Search for the cell housing the specified text and yield its [x, y] center coordinate. 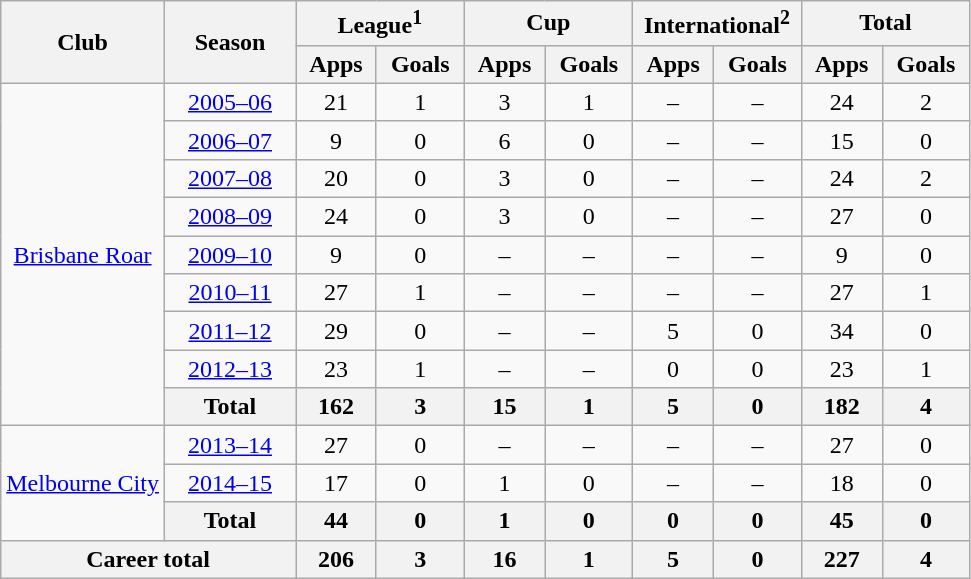
206 [336, 559]
International2 [718, 24]
2008–09 [230, 217]
Melbourne City [83, 483]
20 [336, 178]
2012–13 [230, 369]
League1 [380, 24]
29 [336, 331]
2006–07 [230, 140]
45 [842, 521]
2005–06 [230, 102]
21 [336, 102]
34 [842, 331]
162 [336, 407]
2010–11 [230, 293]
6 [504, 140]
2013–14 [230, 445]
18 [842, 483]
Season [230, 42]
44 [336, 521]
Club [83, 42]
2014–15 [230, 483]
Cup [548, 24]
182 [842, 407]
2007–08 [230, 178]
2009–10 [230, 255]
227 [842, 559]
2011–12 [230, 331]
16 [504, 559]
17 [336, 483]
Brisbane Roar [83, 254]
Career total [148, 559]
